Locate the cell with the specified text and output its [x, y] center coordinate. 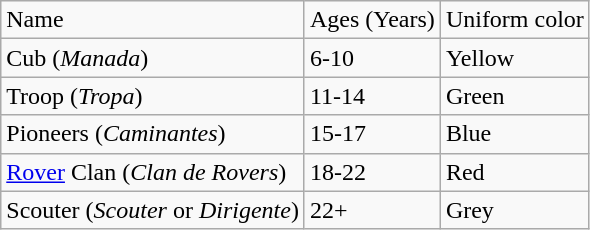
Yellow [514, 58]
Red [514, 172]
Pioneers (Caminantes) [153, 134]
22+ [372, 210]
6-10 [372, 58]
Uniform color [514, 20]
Blue [514, 134]
Scouter (Scouter or Dirigente) [153, 210]
Cub (Manada) [153, 58]
Name [153, 20]
Ages (Years) [372, 20]
Rover Clan (Clan de Rovers) [153, 172]
15-17 [372, 134]
Grey [514, 210]
Troop (Tropa) [153, 96]
11-14 [372, 96]
Green [514, 96]
18-22 [372, 172]
